Return (x, y) of the center of cell containing provided text 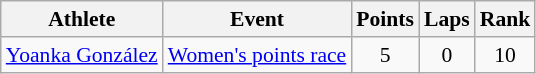
Athlete (82, 19)
Women's points race (258, 55)
5 (385, 55)
Rank (506, 19)
Event (258, 19)
Yoanka González (82, 55)
Laps (447, 19)
0 (447, 55)
10 (506, 55)
Points (385, 19)
